Return [x, y] of the center of cell containing provided text 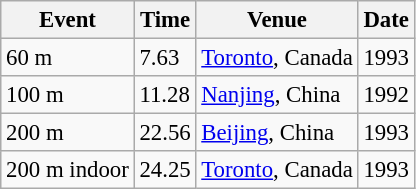
11.28 [165, 95]
Event [68, 20]
7.63 [165, 58]
200 m [68, 133]
Venue [277, 20]
200 m indoor [68, 170]
22.56 [165, 133]
Nanjing, China [277, 95]
Time [165, 20]
Beijing, China [277, 133]
100 m [68, 95]
1992 [386, 95]
Date [386, 20]
60 m [68, 58]
24.25 [165, 170]
